Scan for the cell matching the given text and deliver its [X, Y] coordinate at center. 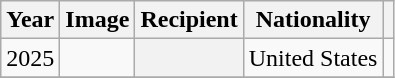
Year [30, 20]
United States [313, 58]
2025 [30, 58]
Recipient [189, 20]
Image [98, 20]
Nationality [313, 20]
